Scan for the cell matching the given text and deliver its [x, y] coordinate at center. 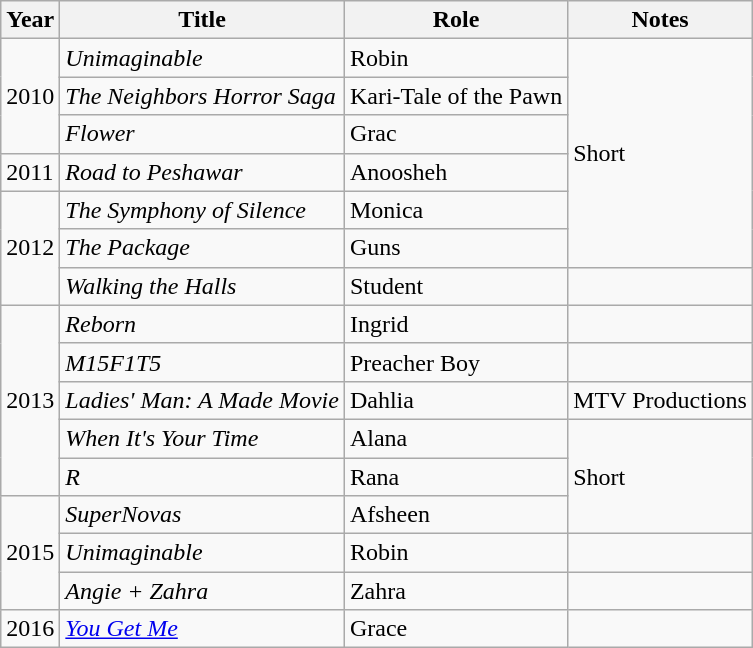
Role [456, 20]
Anoosheh [456, 172]
Monica [456, 210]
Walking the Halls [202, 286]
M15F1T5 [202, 362]
2015 [30, 553]
Ladies' Man: A Made Movie [202, 400]
Afsheen [456, 515]
Road to Peshawar [202, 172]
Year [30, 20]
You Get Me [202, 629]
Student [456, 286]
2010 [30, 96]
Guns [456, 248]
Zahra [456, 591]
2011 [30, 172]
Angie + Zahra [202, 591]
2013 [30, 400]
Alana [456, 438]
Flower [202, 134]
Dahlia [456, 400]
Preacher Boy [456, 362]
R [202, 477]
MTV Productions [660, 400]
Grac [456, 134]
When It's Your Time [202, 438]
Reborn [202, 324]
Grace [456, 629]
Ingrid [456, 324]
SuperNovas [202, 515]
The Symphony of Silence [202, 210]
The Neighbors Horror Saga [202, 96]
Notes [660, 20]
Rana [456, 477]
2012 [30, 248]
Title [202, 20]
Kari-Tale of the Pawn [456, 96]
2016 [30, 629]
The Package [202, 248]
